Scan for the cell matching the given text and deliver its (x, y) coordinate at center. 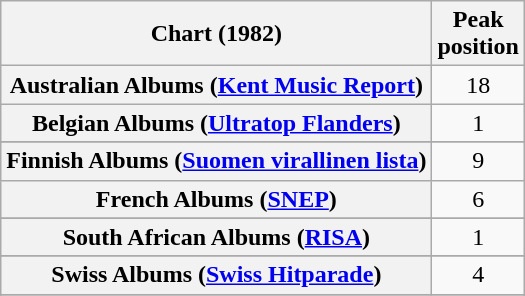
Peakposition (478, 34)
9 (478, 161)
18 (478, 85)
Swiss Albums (Swiss Hitparade) (216, 275)
Chart (1982) (216, 34)
4 (478, 275)
South African Albums (RISA) (216, 237)
French Albums (SNEP) (216, 199)
Finnish Albums (Suomen virallinen lista) (216, 161)
6 (478, 199)
Belgian Albums (Ultratop Flanders) (216, 123)
Australian Albums (Kent Music Report) (216, 85)
